Output the (x, y) coordinate of the center of the cell containing the given text.  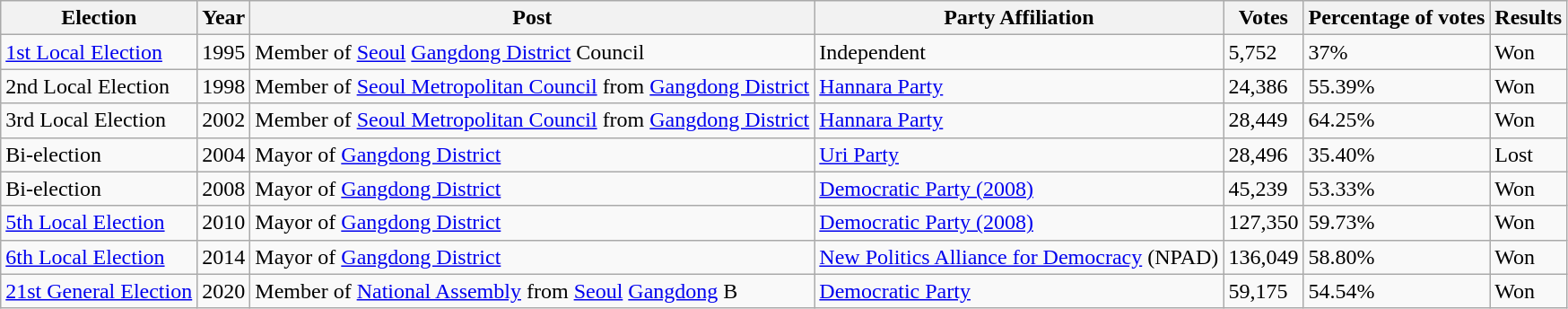
59,175 (1263, 291)
2002 (224, 120)
37% (1397, 52)
2020 (224, 291)
21st General Election (99, 291)
Post (533, 18)
Lost (1529, 154)
54.54% (1397, 291)
Percentage of votes (1397, 18)
3rd Local Election (99, 120)
6th Local Election (99, 257)
2nd Local Election (99, 86)
Member of Seoul Gangdong District Council (533, 52)
28,496 (1263, 154)
1998 (224, 86)
1995 (224, 52)
58.80% (1397, 257)
New Politics Alliance for Democracy (NPAD) (1019, 257)
5th Local Election (99, 223)
Democratic Party (1019, 291)
1st Local Election (99, 52)
Independent (1019, 52)
2004 (224, 154)
24,386 (1263, 86)
Votes (1263, 18)
Uri Party (1019, 154)
53.33% (1397, 189)
136,049 (1263, 257)
64.25% (1397, 120)
28,449 (1263, 120)
2014 (224, 257)
Year (224, 18)
45,239 (1263, 189)
Party Affiliation (1019, 18)
Results (1529, 18)
2008 (224, 189)
59.73% (1397, 223)
55.39% (1397, 86)
35.40% (1397, 154)
Election (99, 18)
127,350 (1263, 223)
Member of National Assembly from Seoul Gangdong B (533, 291)
2010 (224, 223)
5,752 (1263, 52)
